For the text-containing cell, return its midpoint in [x, y] coordinate format. 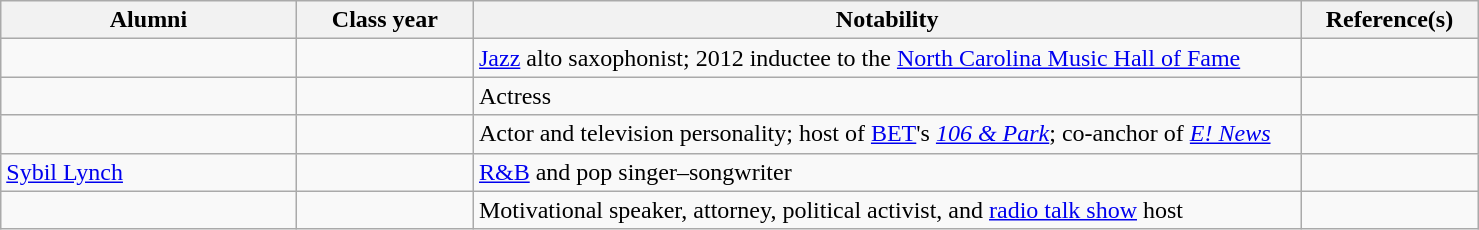
Motivational speaker, attorney, political activist, and radio talk show host [886, 210]
Sybil Lynch [148, 172]
Class year [384, 20]
Notability [886, 20]
Actress [886, 96]
Actor and television personality; host of BET's 106 & Park; co-anchor of E! News [886, 134]
R&B and pop singer–songwriter [886, 172]
Reference(s) [1390, 20]
Alumni [148, 20]
Jazz alto saxophonist; 2012 inductee to the North Carolina Music Hall of Fame [886, 58]
